Return [x, y] of the center of cell containing provided text 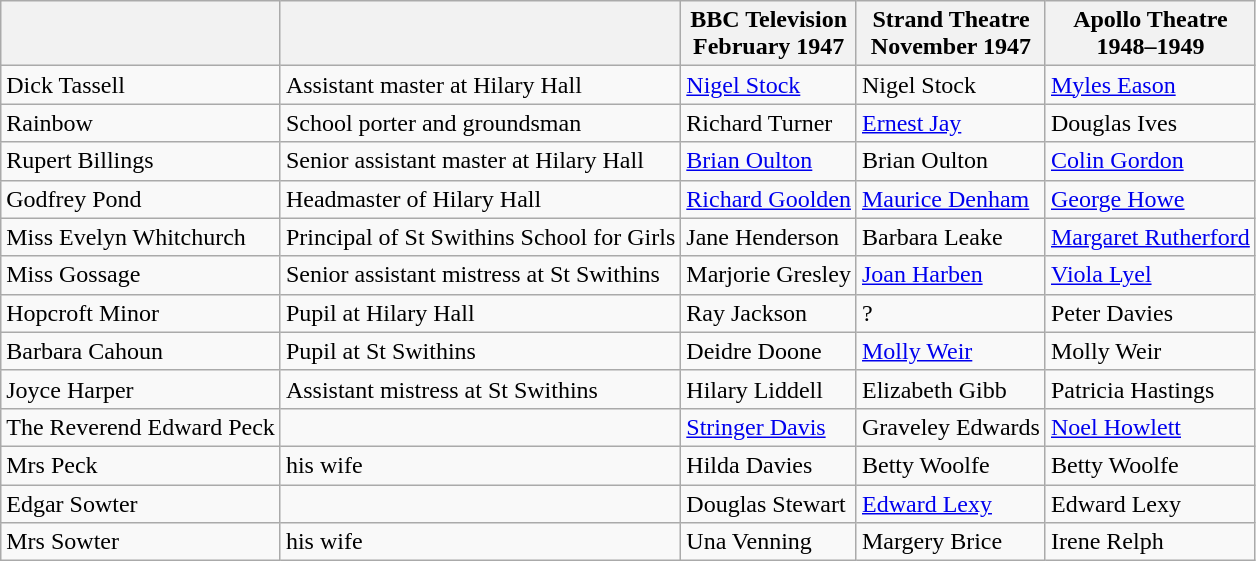
Miss Gossage [141, 275]
Maurice Denham [950, 199]
Graveley Edwards [950, 427]
George Howe [1150, 199]
Joan Harben [950, 275]
Pupil at St Swithins [480, 351]
Patricia Hastings [1150, 389]
Jane Henderson [769, 237]
Dick Tassell [141, 85]
Assistant mistress at St Swithins [480, 389]
Senior assistant master at Hilary Hall [480, 161]
Strand TheatreNovember 1947 [950, 34]
Richard Goolden [769, 199]
Barbara Leake [950, 237]
Viola Lyel [1150, 275]
Edgar Sowter [141, 503]
Elizabeth Gibb [950, 389]
Pupil at Hilary Hall [480, 313]
Senior assistant mistress at St Swithins [480, 275]
Margaret Rutherford [1150, 237]
School porter and groundsman [480, 123]
Margery Brice [950, 542]
Barbara Cahoun [141, 351]
The Reverend Edward Peck [141, 427]
Hilda Davies [769, 465]
Richard Turner [769, 123]
Mrs Peck [141, 465]
Joyce Harper [141, 389]
Deidre Doone [769, 351]
Hopcroft Minor [141, 313]
Principal of St Swithins School for Girls [480, 237]
? [950, 313]
Irene Relph [1150, 542]
BBC TelevisionFebruary 1947 [769, 34]
Ernest Jay [950, 123]
Myles Eason [1150, 85]
Rainbow [141, 123]
Godfrey Pond [141, 199]
Noel Howlett [1150, 427]
Stringer Davis [769, 427]
Hilary Liddell [769, 389]
Apollo Theatre1948–1949 [1150, 34]
Mrs Sowter [141, 542]
Colin Gordon [1150, 161]
Douglas Ives [1150, 123]
Miss Evelyn Whitchurch [141, 237]
Headmaster of Hilary Hall [480, 199]
Una Venning [769, 542]
Marjorie Gresley [769, 275]
Ray Jackson [769, 313]
Rupert Billings [141, 161]
Douglas Stewart [769, 503]
Peter Davies [1150, 313]
Assistant master at Hilary Hall [480, 85]
